Return (X, Y) of the center of cell containing provided text 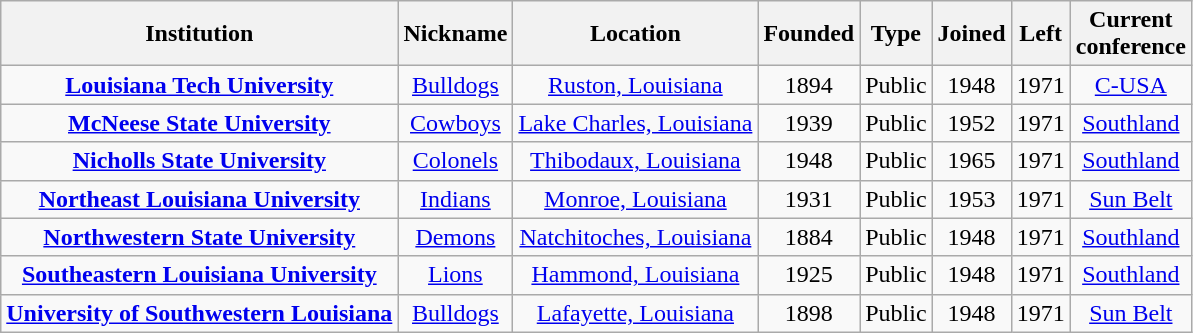
Northeast Louisiana University (200, 199)
Joined (972, 34)
Type (896, 34)
Left (1040, 34)
Indians (456, 199)
1965 (972, 161)
Northwestern State University (200, 237)
Nickname (456, 34)
1953 (972, 199)
1952 (972, 123)
McNeese State University (200, 123)
Colonels (456, 161)
1894 (809, 85)
1925 (809, 275)
Founded (809, 34)
1939 (809, 123)
Monroe, Louisiana (636, 199)
Louisiana Tech University (200, 85)
Currentconference (1130, 34)
C-USA (1130, 85)
Cowboys (456, 123)
1898 (809, 313)
Natchitoches, Louisiana (636, 237)
Lions (456, 275)
1884 (809, 237)
Southeastern Louisiana University (200, 275)
Location (636, 34)
Institution (200, 34)
Hammond, Louisiana (636, 275)
Thibodaux, Louisiana (636, 161)
Ruston, Louisiana (636, 85)
University of Southwestern Louisiana (200, 313)
Lake Charles, Louisiana (636, 123)
Demons (456, 237)
Lafayette, Louisiana (636, 313)
Nicholls State University (200, 161)
1931 (809, 199)
